Provide the [X, Y] coordinate of the cell's center where the given text is located.  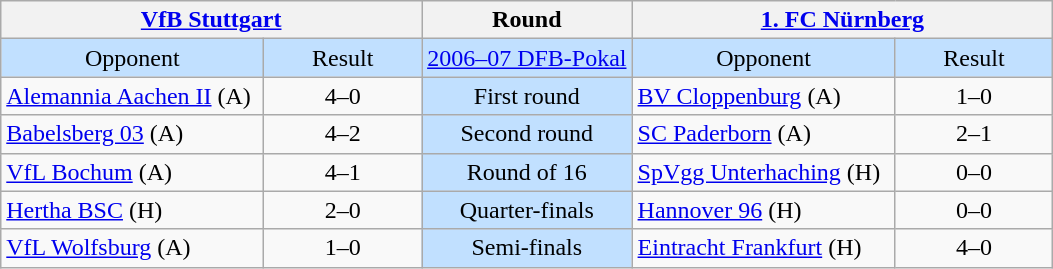
BV Cloppenburg (A) [764, 96]
4–2 [343, 134]
Second round [527, 134]
VfL Bochum (A) [132, 172]
Hannover 96 (H) [764, 210]
SpVgg Unterhaching (H) [764, 172]
2–1 [974, 134]
Semi-finals [527, 248]
1. FC Nürnberg [842, 20]
VfB Stuttgart [212, 20]
SC Paderborn (A) [764, 134]
Babelsberg 03 (A) [132, 134]
Alemannia Aachen II (A) [132, 96]
First round [527, 96]
Round of 16 [527, 172]
2–0 [343, 210]
2006–07 DFB-Pokal [527, 58]
Round [527, 20]
VfL Wolfsburg (A) [132, 248]
4–1 [343, 172]
Quarter-finals [527, 210]
Eintracht Frankfurt (H) [764, 248]
Hertha BSC (H) [132, 210]
